Capture the cell that displays the provided text and extract its (X, Y) central coordinate. 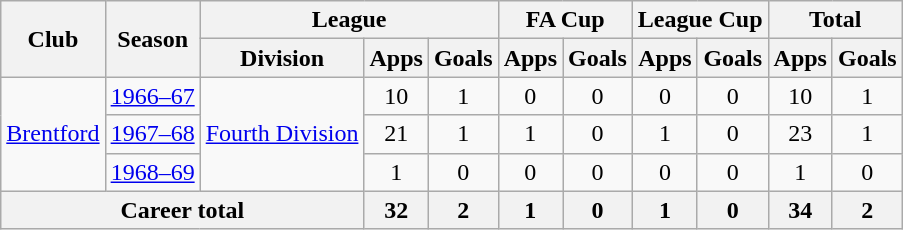
Career total (182, 210)
34 (800, 210)
1966–67 (152, 96)
League Cup (700, 20)
Club (53, 39)
1968–69 (152, 172)
Division (282, 58)
1967–68 (152, 134)
Season (152, 39)
Fourth Division (282, 134)
32 (396, 210)
21 (396, 134)
Brentford (53, 134)
League (349, 20)
23 (800, 134)
FA Cup (565, 20)
Total (835, 20)
